Return (X, Y) of the center of cell containing provided text 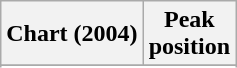
Peakposition (189, 34)
Chart (2004) (72, 34)
